Identify which cell holds the provided text, then report its (X, Y) central coordinate. 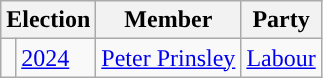
Member (168, 20)
Labour (281, 58)
2024 (56, 58)
Election (48, 20)
Peter Prinsley (168, 58)
Party (281, 20)
